Find where the given text appears and provide that cell's center as (x, y) coordinate. 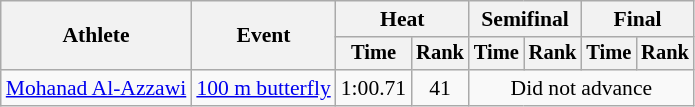
Event (263, 36)
Mohanad Al‐Azzawi (96, 88)
Semifinal (525, 19)
Did not advance (582, 88)
Heat (402, 19)
1:00.71 (374, 88)
Athlete (96, 36)
100 m butterfly (263, 88)
41 (440, 88)
Final (637, 19)
